Identify which cell holds the provided text, then report its [x, y] central coordinate. 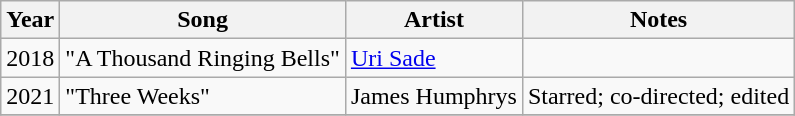
Uri Sade [434, 58]
"Three Weeks" [203, 96]
Starred; co-directed; edited [658, 96]
"A Thousand Ringing Bells" [203, 58]
Year [30, 20]
James Humphrys [434, 96]
Song [203, 20]
2021 [30, 96]
2018 [30, 58]
Artist [434, 20]
Notes [658, 20]
